Return (X, Y) of the center of cell containing provided text 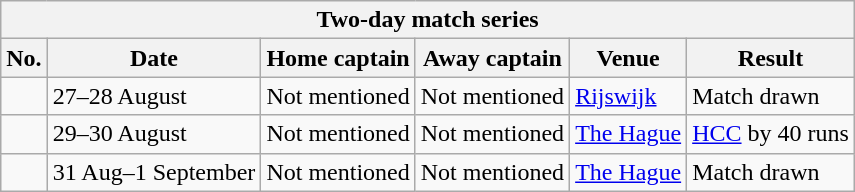
Two-day match series (428, 20)
Date (154, 58)
Away captain (492, 58)
Rijswijk (628, 96)
29–30 August (154, 134)
Result (771, 58)
Home captain (338, 58)
HCC by 40 runs (771, 134)
27–28 August (154, 96)
Venue (628, 58)
No. (24, 58)
31 Aug–1 September (154, 172)
